Extract the (x, y) coordinate from the center of the cell holding the provided text.  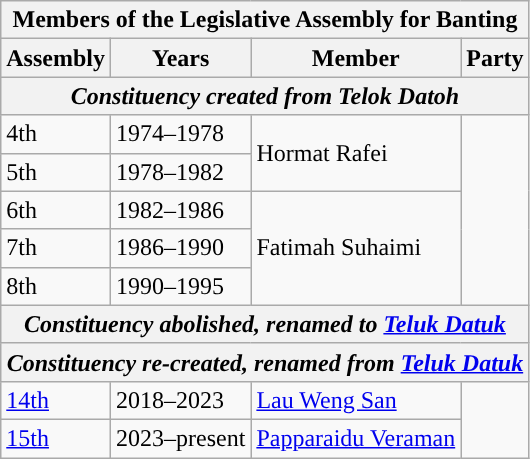
5th (56, 172)
Constituency created from Telok Datoh (265, 96)
1978–1982 (180, 172)
Lau Weng San (356, 400)
Years (180, 58)
Papparaidu Veraman (356, 438)
Constituency abolished, renamed to Teluk Datuk (265, 324)
1982–1986 (180, 210)
Fatimah Suhaimi (356, 248)
Hormat Rafei (356, 153)
14th (56, 400)
4th (56, 134)
7th (56, 248)
Members of the Legislative Assembly for Banting (265, 20)
1990–1995 (180, 286)
2023–present (180, 438)
Constituency re-created, renamed from Teluk Datuk (265, 362)
6th (56, 210)
1974–1978 (180, 134)
8th (56, 286)
2018–2023 (180, 400)
15th (56, 438)
1986–1990 (180, 248)
Party (495, 58)
Member (356, 58)
Assembly (56, 58)
